Find where the given text appears and provide that cell's center as (x, y) coordinate. 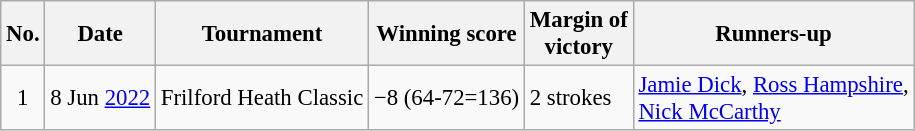
No. (23, 34)
Jamie Dick, Ross Hampshire, Nick McCarthy (774, 98)
Date (100, 34)
Tournament (262, 34)
2 strokes (578, 98)
Winning score (447, 34)
Frilford Heath Classic (262, 98)
8 Jun 2022 (100, 98)
Runners-up (774, 34)
Margin ofvictory (578, 34)
−8 (64-72=136) (447, 98)
1 (23, 98)
